Determine the [X, Y] coordinate at the center of the cell enclosing the given text.  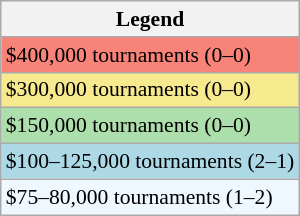
$75–80,000 tournaments (1–2) [150, 197]
$300,000 tournaments (0–0) [150, 90]
$400,000 tournaments (0–0) [150, 55]
Legend [150, 19]
$100–125,000 tournaments (2–1) [150, 162]
$150,000 tournaments (0–0) [150, 126]
